Determine the (x, y) coordinate at the center of the cell enclosing the given text.  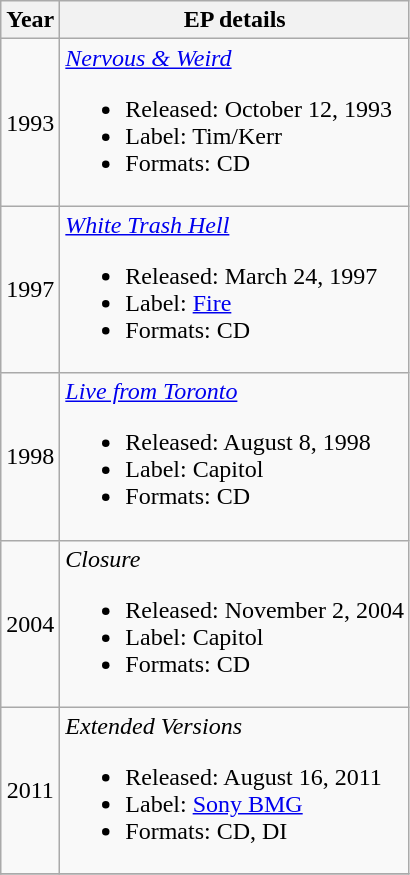
Year (30, 20)
1998 (30, 456)
1993 (30, 122)
2004 (30, 624)
Live from TorontoReleased: August 8, 1998Label: CapitolFormats: CD (235, 456)
Nervous & WeirdReleased: October 12, 1993Label: Tim/KerrFormats: CD (235, 122)
White Trash HellReleased: March 24, 1997Label: FireFormats: CD (235, 290)
Extended VersionsReleased: August 16, 2011Label: Sony BMGFormats: CD, DI (235, 790)
2011 (30, 790)
1997 (30, 290)
EP details (235, 20)
ClosureReleased: November 2, 2004Label: CapitolFormats: CD (235, 624)
